Capture the cell that displays the provided text and extract its (x, y) central coordinate. 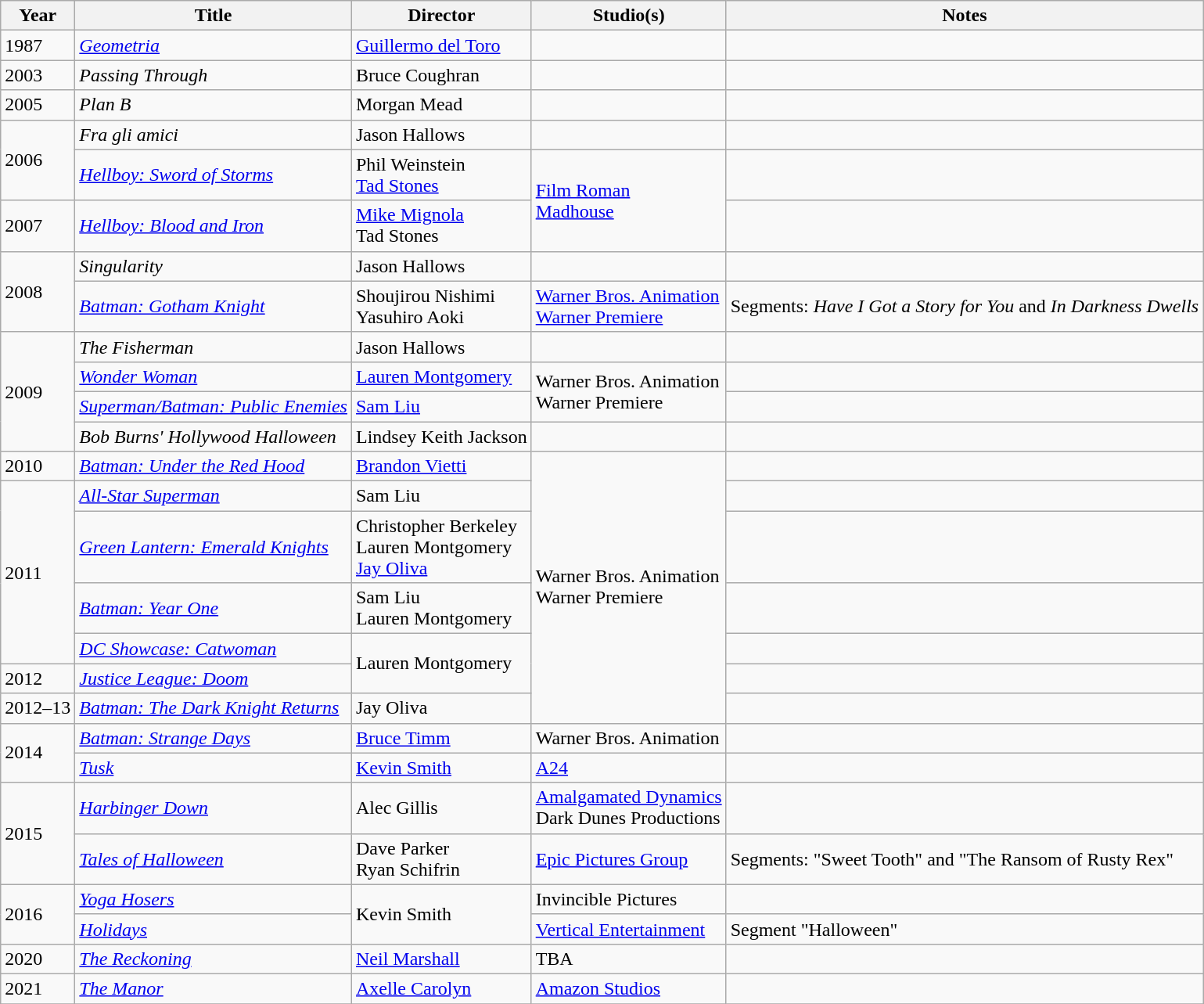
Neil Marshall (441, 959)
Guillermo del Toro (441, 45)
Geometria (214, 45)
2006 (38, 160)
1987 (38, 45)
Shoujirou NishimiYasuhiro Aoki (441, 307)
2015 (38, 833)
Plan B (214, 105)
Phil WeinsteinTad Stones (441, 175)
Lindsey Keith Jackson (441, 436)
Amalgamated DynamicsDark Dunes Productions (629, 808)
Superman/Batman: Public Enemies (214, 406)
2021 (38, 988)
Singularity (214, 266)
Mike MignolaTad Stones (441, 225)
Bob Burns' Hollywood Halloween (214, 436)
Batman: The Dark Knight Returns (214, 708)
Bruce Timm (441, 738)
Notes (965, 16)
2020 (38, 959)
Vertical Entertainment (629, 929)
A24 (629, 768)
TBA (629, 959)
Justice League: Doom (214, 678)
Tales of Halloween (214, 859)
Passing Through (214, 75)
Alec Gillis (441, 808)
DC Showcase: Catwoman (214, 649)
2003 (38, 75)
The Manor (214, 988)
Hellboy: Blood and Iron (214, 225)
Segments: Have I Got a Story for You and In Darkness Dwells (965, 307)
Fra gli amici (214, 135)
2016 (38, 914)
Invincible Pictures (629, 899)
Dave ParkerRyan Schifrin (441, 859)
Christopher BerkeleyLauren MontgomeryJay Oliva (441, 547)
2010 (38, 466)
Batman: Year One (214, 609)
Amazon Studios (629, 988)
Epic Pictures Group (629, 859)
Tusk (214, 768)
Warner Bros. Animation (629, 738)
Jay Oliva (441, 708)
2007 (38, 225)
Holidays (214, 929)
Green Lantern: Emerald Knights (214, 547)
2009 (38, 391)
2014 (38, 753)
2008 (38, 291)
Harbinger Down (214, 808)
2005 (38, 105)
Studio(s) (629, 16)
2012 (38, 678)
Brandon Vietti (441, 466)
Wonder Woman (214, 376)
Director (441, 16)
Batman: Under the Red Hood (214, 466)
Segment "Halloween" (965, 929)
Batman: Strange Days (214, 738)
Axelle Carolyn (441, 988)
Sam LiuLauren Montgomery (441, 609)
Title (214, 16)
Bruce Coughran (441, 75)
Hellboy: Sword of Storms (214, 175)
Film RomanMadhouse (629, 200)
Segments: "Sweet Tooth" and "The Ransom of Rusty Rex" (965, 859)
Morgan Mead (441, 105)
All-Star Superman (214, 496)
2012–13 (38, 708)
The Fisherman (214, 347)
Batman: Gotham Knight (214, 307)
Year (38, 16)
Yoga Hosers (214, 899)
The Reckoning (214, 959)
2011 (38, 573)
